Provide the (X, Y) coordinate of the cell's center where the given text is located.  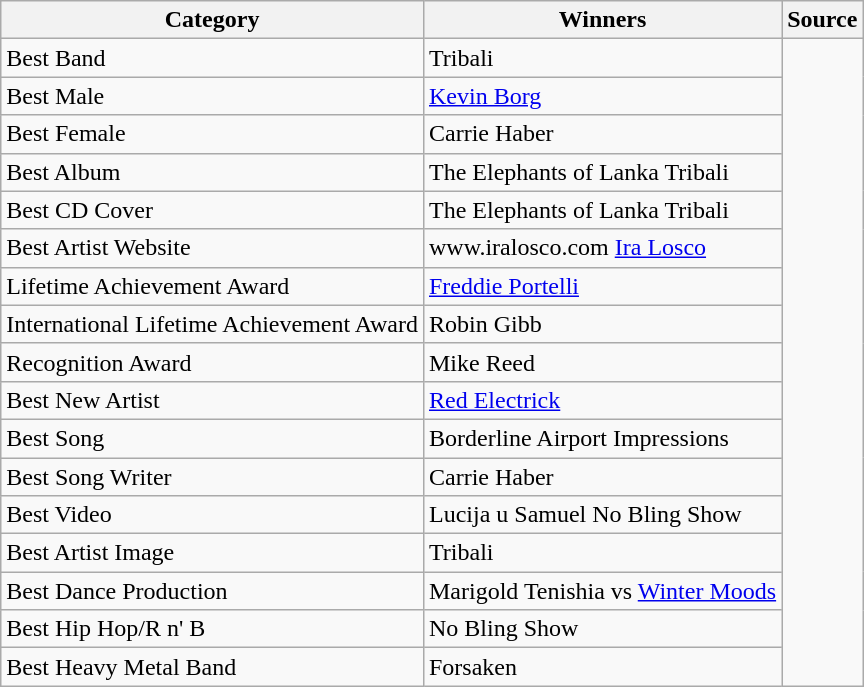
Best Band (212, 58)
Best Female (212, 134)
No Bling Show (602, 629)
Recognition Award (212, 362)
Best Male (212, 96)
Robin Gibb (602, 324)
Mike Reed (602, 362)
Best New Artist (212, 400)
Best Dance Production (212, 591)
Borderline Airport Impressions (602, 438)
Best Artist Website (212, 248)
Best Song (212, 438)
Kevin Borg (602, 96)
Red Electrick (602, 400)
Best Album (212, 172)
www.iralosco.com Ira Losco (602, 248)
Lucija u Samuel No Bling Show (602, 515)
Best CD Cover (212, 210)
Best Heavy Metal Band (212, 667)
Best Hip Hop/R n' B (212, 629)
Marigold Tenishia vs Winter Moods (602, 591)
Forsaken (602, 667)
International Lifetime Achievement Award (212, 324)
Best Artist Image (212, 553)
Best Video (212, 515)
Freddie Portelli (602, 286)
Best Song Writer (212, 477)
Category (212, 20)
Source (822, 20)
Winners (602, 20)
Lifetime Achievement Award (212, 286)
